Search for the cell housing the specified text and yield its [x, y] center coordinate. 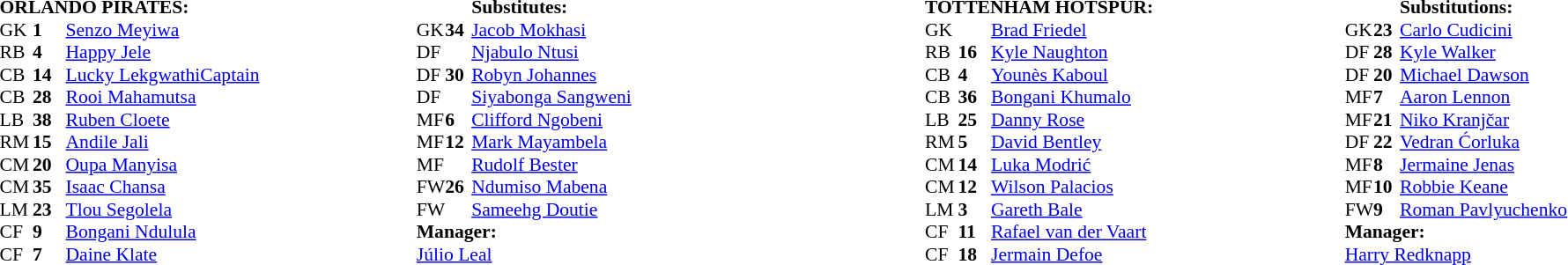
Jacob Mokhasi [551, 30]
8 [1387, 165]
Clifford Ngobeni [551, 120]
Brad Friedel [1072, 30]
Younès Kaboul [1072, 75]
Rooi Mahamutsa [162, 98]
1 [49, 30]
30 [458, 75]
David Bentley [1072, 142]
Andile Jali [162, 142]
25 [974, 120]
Robyn Johannes [551, 75]
Siyabonga Sangweni [551, 98]
Niko Kranjčar [1483, 120]
Vedran Ćorluka [1483, 142]
10 [1387, 188]
Jermaine Jenas [1483, 165]
Carlo Cudicini [1483, 30]
Happy Jele [162, 52]
Oupa Manyisa [162, 165]
Danny Rose [1072, 120]
Aaron Lennon [1483, 98]
Michael Dawson [1483, 75]
22 [1387, 142]
35 [49, 188]
Ruben Cloete [162, 120]
7 [1387, 98]
Bongani Khumalo [1072, 98]
Isaac Chansa [162, 188]
3 [974, 210]
Bongani Ndulula [162, 232]
Mark Mayambela [551, 142]
Lucky LekgwathiCaptain [162, 75]
Njabulo Ntusi [551, 52]
Ndumiso Mabena [551, 188]
Robbie Keane [1483, 188]
26 [458, 188]
16 [974, 52]
Rudolf Bester [551, 165]
Gareth Bale [1072, 210]
6 [458, 120]
11 [974, 232]
Senzo Meyiwa [162, 30]
21 [1387, 120]
Sameehg Doutie [551, 210]
34 [458, 30]
36 [974, 98]
Kyle Walker [1483, 52]
Kyle Naughton [1072, 52]
Tlou Segolela [162, 210]
Rafael van der Vaart [1072, 232]
5 [974, 142]
Roman Pavlyuchenko [1483, 210]
15 [49, 142]
38 [49, 120]
Luka Modrić [1072, 165]
Wilson Palacios [1072, 188]
